Search for the cell housing the specified text and yield its [x, y] center coordinate. 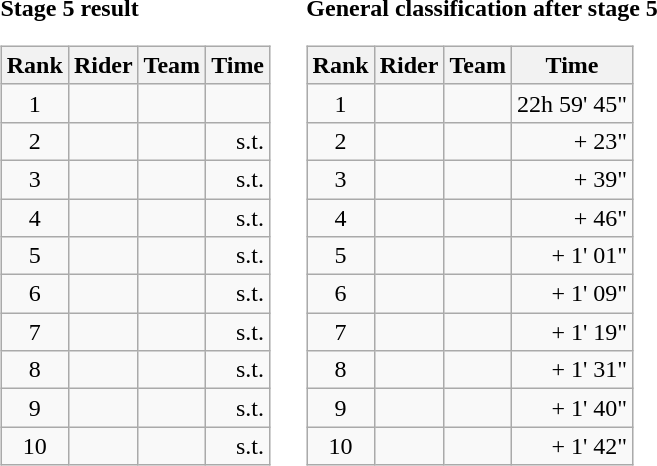
+ 23" [572, 141]
+ 1' 31" [572, 370]
+ 1' 09" [572, 294]
+ 1' 19" [572, 332]
+ 1' 42" [572, 446]
+ 39" [572, 179]
+ 1' 01" [572, 256]
+ 46" [572, 217]
+ 1' 40" [572, 408]
22h 59' 45" [572, 103]
